Find where the given text appears and provide that cell's center as (x, y) coordinate. 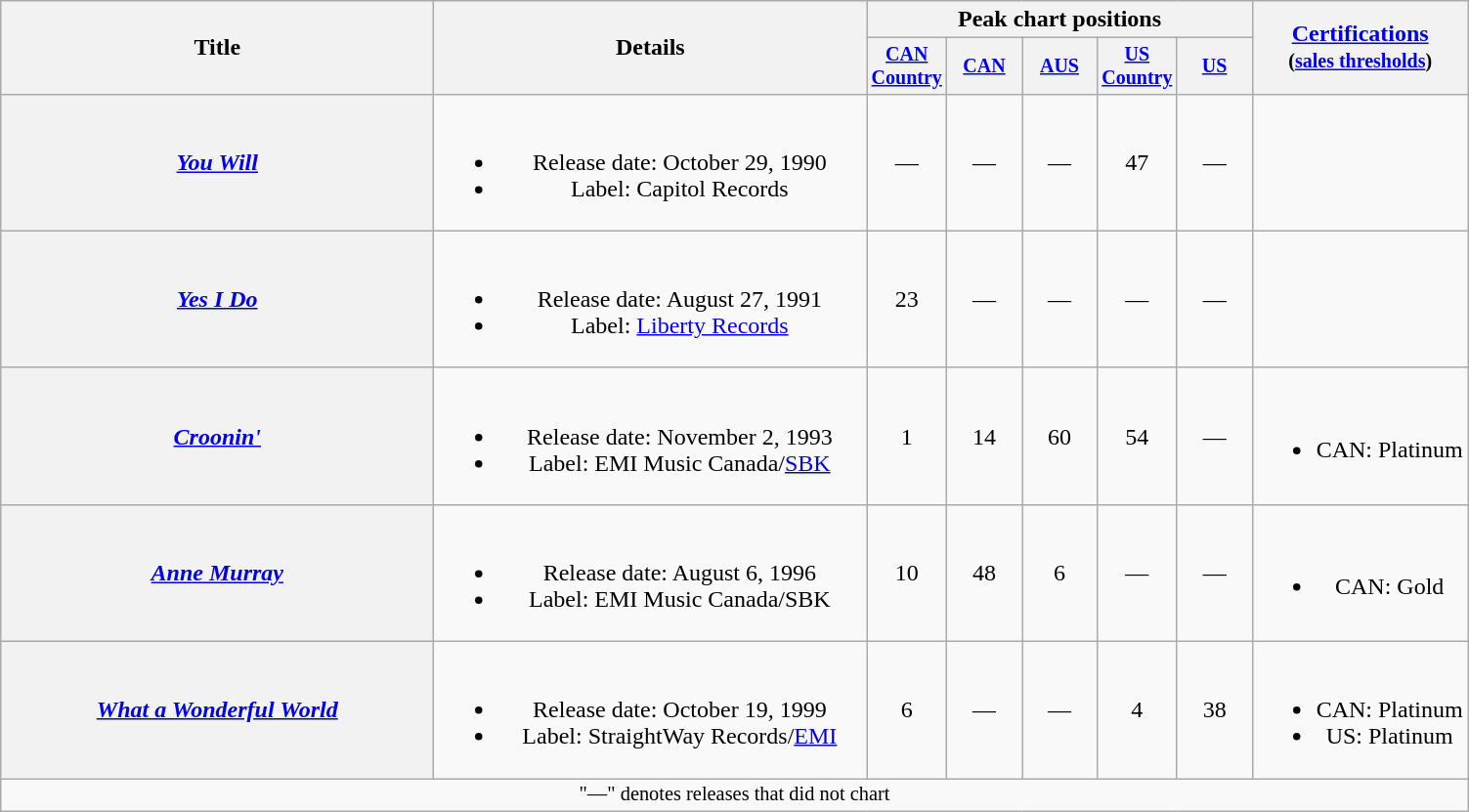
Release date: October 29, 1990Label: Capitol Records (651, 162)
CAN (985, 66)
US Country (1137, 66)
You Will (217, 162)
Release date: November 2, 1993Label: EMI Music Canada/SBK (651, 436)
1 (907, 436)
CAN: Platinum (1361, 436)
Yes I Do (217, 299)
48 (985, 573)
CAN Country (907, 66)
10 (907, 573)
Title (217, 48)
Release date: August 6, 1996Label: EMI Music Canada/SBK (651, 573)
Release date: October 19, 1999Label: StraightWay Records/EMI (651, 710)
Anne Murray (217, 573)
AUS (1059, 66)
38 (1214, 710)
60 (1059, 436)
14 (985, 436)
CAN: PlatinumUS: Platinum (1361, 710)
Details (651, 48)
54 (1137, 436)
What a Wonderful World (217, 710)
Certifications(sales thresholds) (1361, 48)
CAN: Gold (1361, 573)
23 (907, 299)
US (1214, 66)
Croonin' (217, 436)
47 (1137, 162)
4 (1137, 710)
Peak chart positions (1059, 20)
Release date: August 27, 1991Label: Liberty Records (651, 299)
"—" denotes releases that did not chart (735, 795)
